Search for the cell housing the specified text and yield its [x, y] center coordinate. 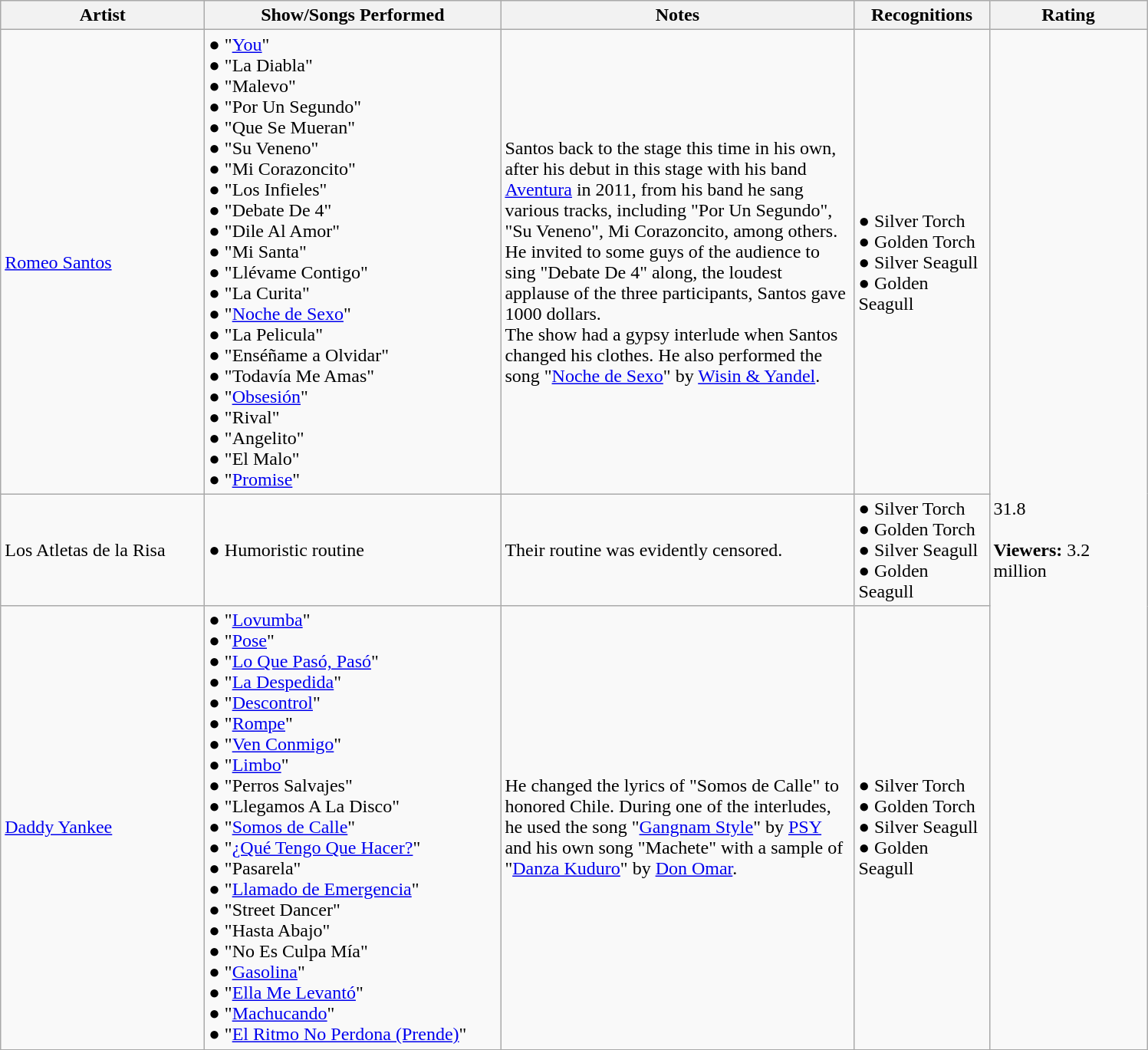
Show/Songs Performed [353, 15]
Daddy Yankee [103, 828]
● Humoristic routine [353, 550]
Notes [678, 15]
31.8 Viewers: 3.2 million [1068, 540]
Los Atletas de la Risa [103, 550]
Rating [1068, 15]
Recognitions [922, 15]
Artist [103, 15]
Their routine was evidently censored. [678, 550]
Romeo Santos [103, 262]
